Detect which cell encompasses the target text, then output its (X, Y) center coordinate. 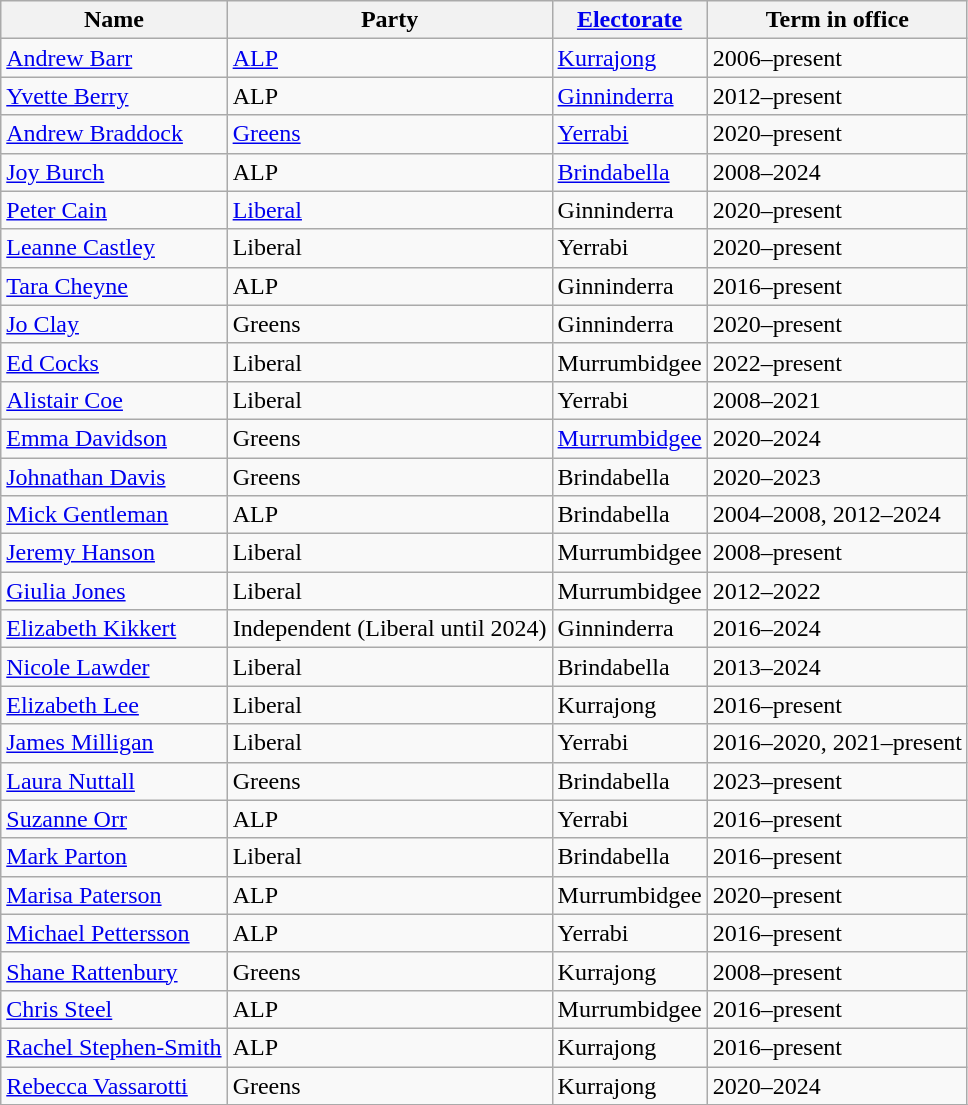
Elizabeth Lee (114, 705)
Shane Rattenbury (114, 971)
Ed Cocks (114, 362)
2012–2022 (837, 591)
Rachel Stephen-Smith (114, 1047)
Michael Pettersson (114, 933)
Name (114, 20)
2023–present (837, 781)
Suzanne Orr (114, 819)
Marisa Paterson (114, 895)
Emma Davidson (114, 438)
Term in office (837, 20)
Jeremy Hanson (114, 553)
Peter Cain (114, 210)
Yvette Berry (114, 96)
Independent (Liberal until 2024) (390, 629)
2008–2024 (837, 172)
Electorate (630, 20)
Johnathan Davis (114, 477)
2012–present (837, 96)
Chris Steel (114, 1009)
Mick Gentleman (114, 515)
James Milligan (114, 743)
Party (390, 20)
Joy Burch (114, 172)
Jo Clay (114, 324)
2016–2020, 2021–present (837, 743)
Laura Nuttall (114, 781)
Mark Parton (114, 857)
Andrew Barr (114, 58)
2013–2024 (837, 667)
2016–2024 (837, 629)
Leanne Castley (114, 248)
2022–present (837, 362)
Tara Cheyne (114, 286)
2004–2008, 2012–2024 (837, 515)
2006–present (837, 58)
2020–2023 (837, 477)
Giulia Jones (114, 591)
Alistair Coe (114, 400)
Nicole Lawder (114, 667)
Rebecca Vassarotti (114, 1085)
Elizabeth Kikkert (114, 629)
Andrew Braddock (114, 134)
2008–2021 (837, 400)
